Detect which cell encompasses the target text, then output its [X, Y] center coordinate. 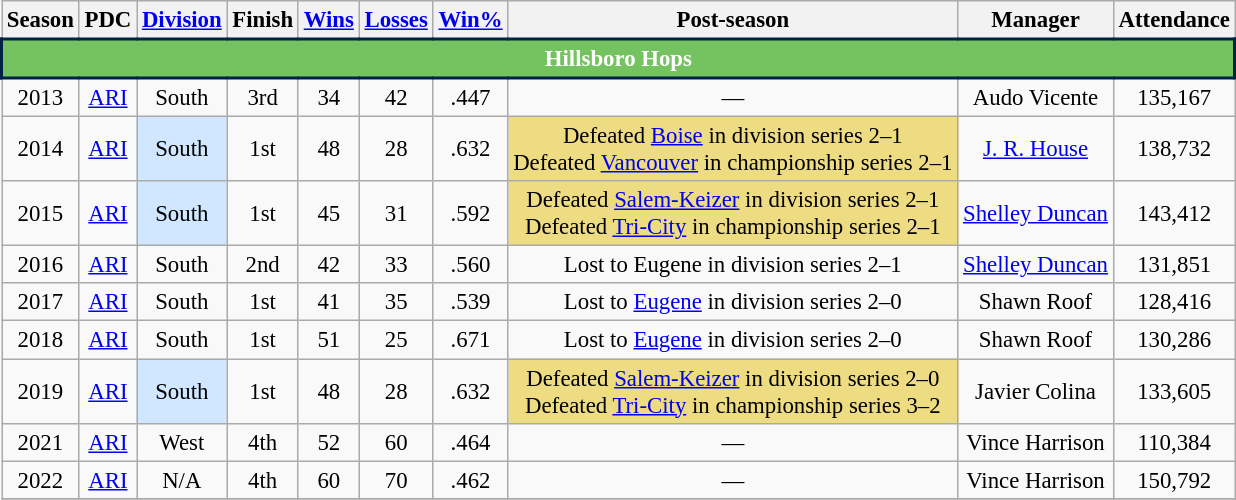
25 [396, 340]
Wins [328, 20]
70 [396, 480]
34 [328, 97]
2015 [41, 214]
N/A [182, 480]
Post-season [733, 20]
Season [41, 20]
35 [396, 303]
.539 [470, 303]
.671 [470, 340]
.560 [470, 265]
Defeated Boise in division series 2–1 Defeated Vancouver in championship series 2–1 [733, 150]
Losses [396, 20]
J. R. House [1036, 150]
3rd [262, 97]
135,167 [1174, 97]
131,851 [1174, 265]
Lost to Eugene in division series 2–1 [733, 265]
Hillsboro Hops [619, 58]
128,416 [1174, 303]
West [182, 442]
Defeated Salem-Keizer in division series 2–0Defeated Tri-City in championship series 3–2 [733, 392]
52 [328, 442]
2021 [41, 442]
2014 [41, 150]
2016 [41, 265]
.464 [470, 442]
45 [328, 214]
.462 [470, 480]
2019 [41, 392]
.447 [470, 97]
Manager [1036, 20]
Audo Vicente [1036, 97]
33 [396, 265]
138,732 [1174, 150]
2018 [41, 340]
Attendance [1174, 20]
2022 [41, 480]
2nd [262, 265]
.592 [470, 214]
110,384 [1174, 442]
PDC [108, 20]
Defeated Salem-Keizer in division series 2–1Defeated Tri-City in championship series 2–1 [733, 214]
Javier Colina [1036, 392]
Win% [470, 20]
Finish [262, 20]
133,605 [1174, 392]
150,792 [1174, 480]
2013 [41, 97]
143,412 [1174, 214]
130,286 [1174, 340]
31 [396, 214]
Division [182, 20]
41 [328, 303]
2017 [41, 303]
51 [328, 340]
